Return the (x, y) coordinate for the center point of the cell that contains the specified text.  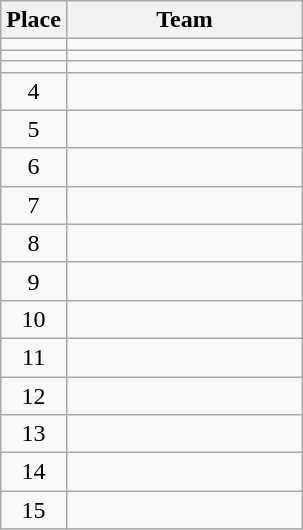
10 (34, 319)
14 (34, 472)
11 (34, 357)
Place (34, 20)
7 (34, 205)
6 (34, 167)
8 (34, 243)
5 (34, 129)
15 (34, 510)
Team (184, 20)
4 (34, 91)
12 (34, 395)
9 (34, 281)
13 (34, 434)
